Determine the [X, Y] coordinate at the center of the cell enclosing the given text.  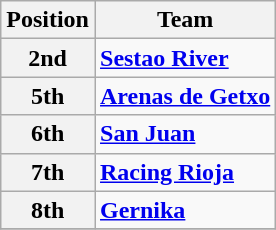
Gernika [184, 210]
6th [48, 134]
San Juan [184, 134]
Arenas de Getxo [184, 96]
5th [48, 96]
Sestao River [184, 58]
Position [48, 20]
2nd [48, 58]
Team [184, 20]
8th [48, 210]
7th [48, 172]
Racing Rioja [184, 172]
